Find where the given text appears and provide that cell's center as (X, Y) coordinate. 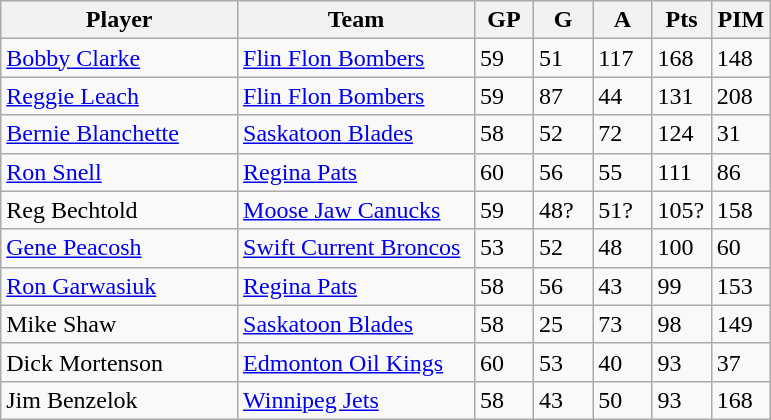
40 (622, 362)
Moose Jaw Canucks (356, 210)
25 (564, 324)
51? (622, 210)
124 (682, 134)
Swift Current Broncos (356, 248)
PIM (740, 20)
153 (740, 286)
Dick Mortenson (120, 362)
51 (564, 58)
208 (740, 96)
86 (740, 172)
131 (682, 96)
149 (740, 324)
Bernie Blanchette (120, 134)
73 (622, 324)
111 (682, 172)
48? (564, 210)
55 (622, 172)
44 (622, 96)
48 (622, 248)
G (564, 20)
GP (504, 20)
117 (622, 58)
Gene Peacosh (120, 248)
Pts (682, 20)
Jim Benzelok (120, 400)
Player (120, 20)
Winnipeg Jets (356, 400)
31 (740, 134)
Ron Garwasiuk (120, 286)
98 (682, 324)
72 (622, 134)
Mike Shaw (120, 324)
Bobby Clarke (120, 58)
37 (740, 362)
105? (682, 210)
87 (564, 96)
100 (682, 248)
Reggie Leach (120, 96)
Team (356, 20)
Ron Snell (120, 172)
Reg Bechtold (120, 210)
158 (740, 210)
148 (740, 58)
99 (682, 286)
Edmonton Oil Kings (356, 362)
A (622, 20)
50 (622, 400)
